Return the [X, Y] coordinate for the center point of the cell that contains the specified text.  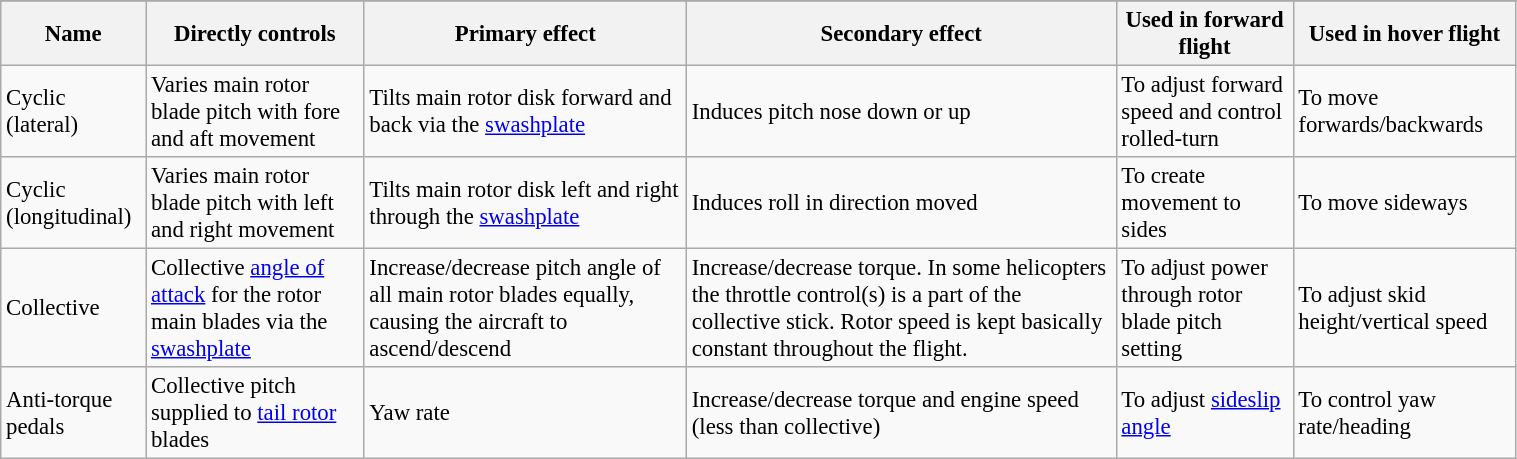
Varies main rotor blade pitch with left and right movement [255, 203]
Tilts main rotor disk left and right through the swashplate [525, 203]
Increase/decrease pitch angle of all main rotor blades equally, causing the aircraft to ascend/descend [525, 308]
Collective angle of attack for the rotor main blades via the swashplate [255, 308]
Used in hover flight [1404, 34]
Cyclic(longitudinal) [74, 203]
Directly controls [255, 34]
Yaw rate [525, 413]
Cyclic(lateral) [74, 112]
Anti-torque pedals [74, 413]
Induces pitch nose down or up [901, 112]
To adjust forward speed and control rolled-turn [1204, 112]
Name [74, 34]
Varies main rotor blade pitch with fore and aft movement [255, 112]
Increase/decrease torque and engine speed (less than collective) [901, 413]
To adjust skid height/vertical speed [1404, 308]
To move sideways [1404, 203]
To adjust sideslip angle [1204, 413]
Induces roll in direction moved [901, 203]
Collective [74, 308]
To adjust power through rotor blade pitch setting [1204, 308]
Tilts main rotor disk forward and back via the swashplate [525, 112]
Used in forward flight [1204, 34]
To control yaw rate/heading [1404, 413]
Secondary effect [901, 34]
Collective pitch supplied to tail rotor blades [255, 413]
To create movement to sides [1204, 203]
Primary effect [525, 34]
To move forwards/backwards [1404, 112]
